Search for the cell housing the specified text and yield its [x, y] center coordinate. 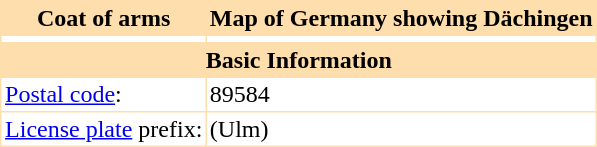
Map of Germany showing Dächingen [402, 18]
(Ulm) [402, 128]
License plate prefix: [104, 128]
Postal code: [104, 94]
Basic Information [298, 60]
Coat of arms [104, 18]
89584 [402, 94]
